Search for the cell housing the specified text and yield its (X, Y) center coordinate. 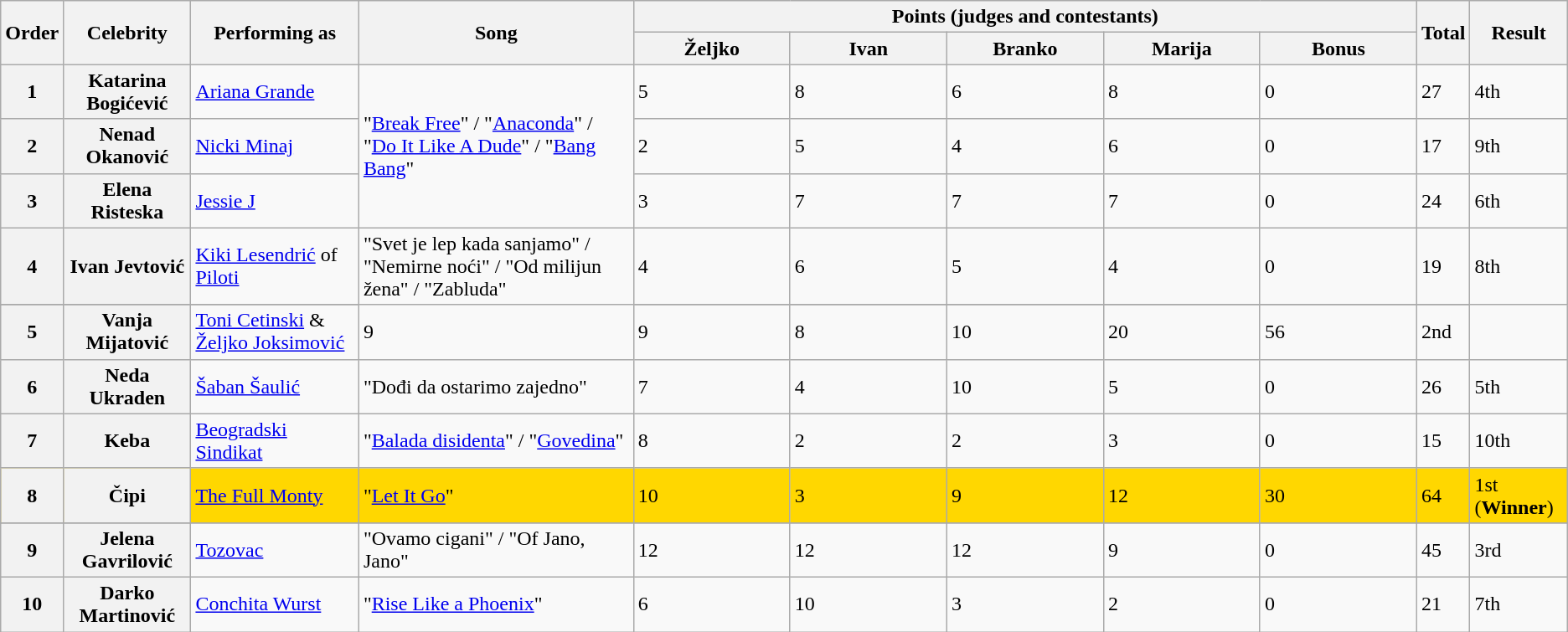
Darko Martinović (127, 604)
21 (1443, 604)
Elena Risteska (127, 201)
24 (1443, 201)
Tozovac (275, 549)
26 (1443, 387)
Toni Cetinski & Željko Joksimović (275, 331)
Ivan (868, 49)
Result (1519, 33)
1st (Winner) (1519, 496)
Željko (712, 49)
"Balada disidenta" / "Govedina" (496, 440)
Conchita Wurst (275, 604)
8th (1519, 266)
Keba (127, 440)
64 (1443, 496)
Order (32, 33)
"Svet je lep kada sanjamo" / "Nemirne noći" / "Od milijun žena" / "Zabluda" (496, 266)
15 (1443, 440)
Bonus (1338, 49)
Celebrity (127, 33)
9th (1519, 146)
Čipi (127, 496)
17 (1443, 146)
Total (1443, 33)
Katarina Bogićević (127, 92)
"Rise Like a Phoenix" (496, 604)
Kiki Lesendrić of Piloti (275, 266)
Performing as (275, 33)
3rd (1519, 549)
1 (32, 92)
Branko (1025, 49)
Song (496, 33)
"Let It Go" (496, 496)
Ariana Grande (275, 92)
56 (1338, 331)
10th (1519, 440)
Nicki Minaj (275, 146)
Nenad Okanović (127, 146)
Šaban Šaulić (275, 387)
Jessie J (275, 201)
"Break Free" / "Anaconda" / "Do It Like A Dude" / "Bang Bang" (496, 146)
5th (1519, 387)
2nd (1443, 331)
4th (1519, 92)
Neda Ukraden (127, 387)
"Ovamo cigani" / "Of Jano, Jano" (496, 549)
45 (1443, 549)
Marija (1181, 49)
"Dođi da ostarimo zajedno" (496, 387)
30 (1338, 496)
Points (judges and contestants) (1025, 17)
Ivan Jevtović (127, 266)
27 (1443, 92)
The Full Monty (275, 496)
Jelena Gavrilović (127, 549)
20 (1181, 331)
7th (1519, 604)
6th (1519, 201)
Beogradski Sindikat (275, 440)
19 (1443, 266)
Vanja Mijatović (127, 331)
